Search for the cell housing the specified text and yield its [x, y] center coordinate. 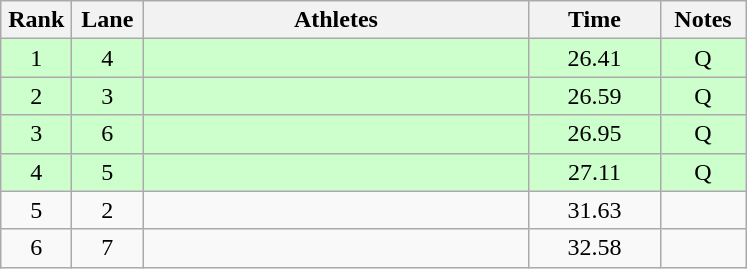
Rank [36, 20]
27.11 [594, 172]
31.63 [594, 210]
Time [594, 20]
32.58 [594, 248]
Notes [703, 20]
7 [108, 248]
Lane [108, 20]
1 [36, 58]
26.41 [594, 58]
Athletes [336, 20]
26.59 [594, 96]
26.95 [594, 134]
